Search for the cell housing the specified text and yield its (x, y) center coordinate. 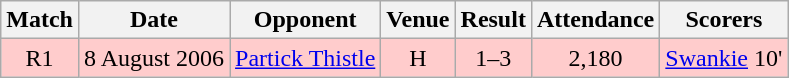
2,180 (595, 58)
Partick Thistle (306, 58)
H (418, 58)
Attendance (595, 20)
Match (40, 20)
Result (493, 20)
1–3 (493, 58)
Scorers (724, 20)
Opponent (306, 20)
R1 (40, 58)
8 August 2006 (154, 58)
Date (154, 20)
Swankie 10' (724, 58)
Venue (418, 20)
